Determine the (x, y) coordinate at the center of the cell enclosing the given text.  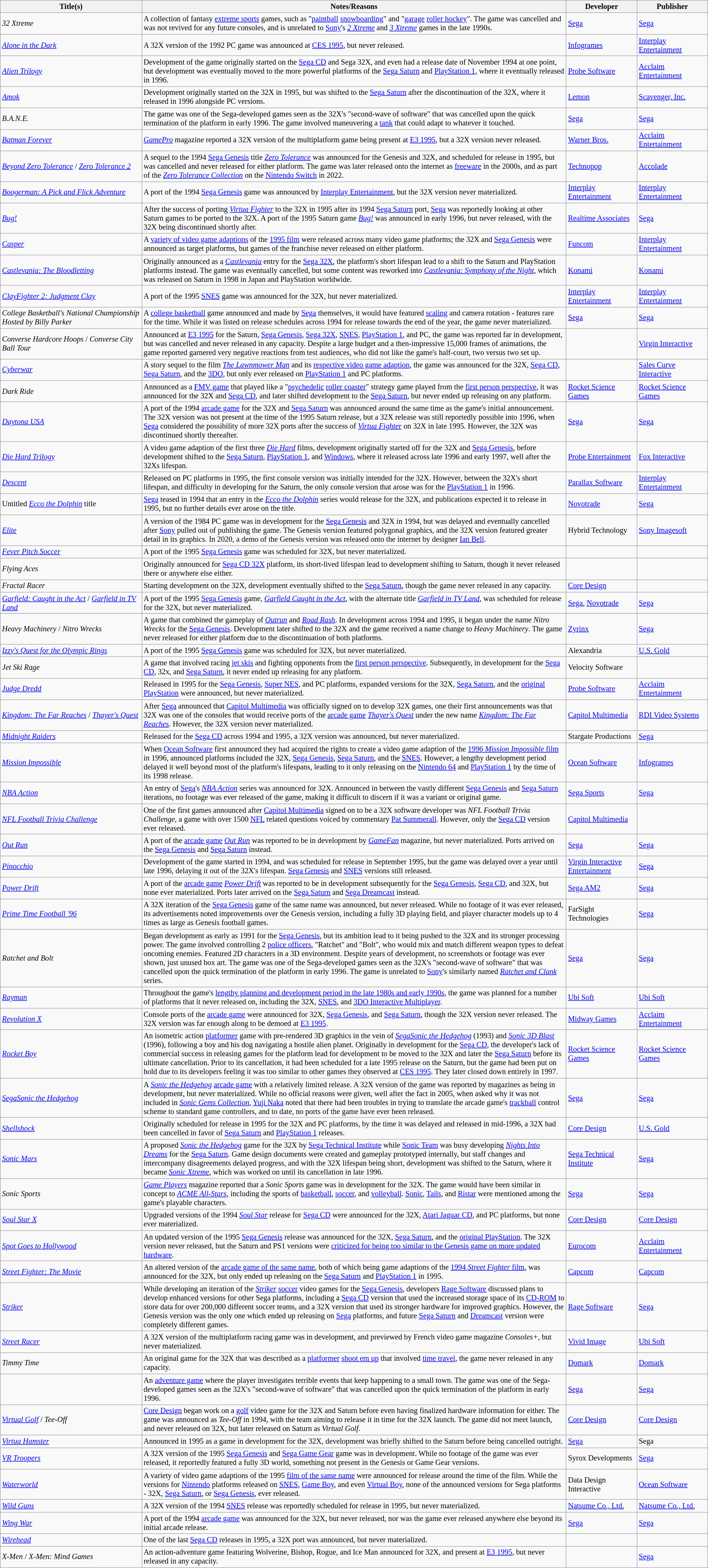
Striker (71, 1307)
Street Fighter: The Movie (71, 1272)
Converse Hardcore Hoops / Converse City Ball Tour (71, 344)
Dark Ride (71, 391)
Title(s) (71, 6)
Virtua Hamster (71, 1441)
GamePro magazine reported a 32X version of the multiplatform game being present at E3 1995, but a 32X version never released. (354, 140)
Alone in the Dark (71, 45)
Parallax Software (601, 483)
Die Hard Trilogy (71, 457)
Kingdom: The Far Reaches / Thayer's Quest (71, 715)
Virgin Interactive Entertainment (601, 867)
Amok (71, 97)
Fox Interactive (672, 457)
NFL Football Trivia Challenge (71, 819)
Lemon (601, 97)
Elite (71, 530)
College Basketball's National Championship Hosted by Billy Parker (71, 318)
Sega, Novotrade (601, 603)
Daytona USA (71, 421)
A 32X version of the 1994 SNES release was reportedly scheduled for release in 1995, but never materialized. (354, 1506)
Rayman (71, 998)
Virgin Interactive (672, 344)
Cyberwar (71, 370)
A 32X version of the 1992 PC game was announced at CES 1995, but never released. (354, 45)
Untitled Ecco the Dolphin title (71, 504)
SegaSonic the Hedgehog (71, 1098)
Hybrid Technology (601, 530)
Data Design Interactive (601, 1484)
Judge Dredd (71, 689)
Zyrinx (601, 629)
Sega Technical Institute (601, 1159)
Street Racer (71, 1342)
Scavenger, Inc. (672, 97)
Alexandria (601, 650)
Technopop (601, 166)
NBA Action (71, 793)
Power Drift (71, 888)
Heavy Machinery / Nitro Wrecks (71, 629)
Shellshock (71, 1128)
Castlevania: The Bloodletting (71, 270)
Publisher (672, 6)
Fractal Racer (71, 586)
Virtual Golf / Tee-Off (71, 1420)
Beyond Zero Tolerance / Zero Tolerance 2 (71, 166)
A port of the 1994 Sega Genesis game was announced by Interplay Entertainment, but the 32X version never materialized. (354, 192)
Sega AM2 (601, 888)
Notes/Reasons (354, 6)
Rage Software (601, 1307)
Out Run (71, 845)
Revolution X (71, 1019)
Warner Bros. (601, 140)
Sonic Sports (71, 1194)
Developer (601, 6)
Released for the Sega CD across 1994 and 1995, a 32X version was announced, but never materialized. (354, 737)
Mission Impossible (71, 762)
ClayFighter 2: Judgment Clay (71, 296)
Realtime Associates (601, 218)
Descent (71, 483)
VR Troopers (71, 1458)
Eurocom (601, 1246)
X-Men / X-Men: Mind Games (71, 1557)
Wild Guns (71, 1506)
Accolade (672, 166)
Vivid Image (601, 1342)
Spot Goes to Hollywood (71, 1246)
Sales Curve Interactive (672, 370)
An original game for the 32X that was described as a platformer shoot em up that involved time travel, the game never released in any capacity. (354, 1363)
Wing War (71, 1523)
Stargate Productions (601, 737)
Jet Ski Rage (71, 668)
One of the last Sega CD releases in 1995, a 32X port was announced, but never materialized. (354, 1540)
A port of the 1995 SNES game was announced for the 32X, but never materialized. (354, 296)
Garfield: Caught in the Act / Garfield in TV Land (71, 603)
Boogerman: A Pick and Flick Adventure (71, 192)
Sega Sports (601, 793)
Flying Aces (71, 569)
Midway Games (601, 1019)
32 Xtreme (71, 24)
B.A.N.E. (71, 119)
Waterworld (71, 1484)
Velocity Software (601, 668)
Syrox Developments (601, 1458)
Ratchet and Bolt (71, 958)
Sony Imagesoft (672, 530)
Prime Time Football '96 (71, 914)
Batman Forever (71, 140)
Sonic Mars (71, 1159)
Novotrade (601, 504)
Midnight Raiders (71, 737)
Bug! (71, 218)
Funcom (601, 244)
A 32X version of the multiplatform racing game was in development, and previewed by French video game magazine Consoles+, but never materialized. (354, 1342)
Wirehead (71, 1540)
Alien Trilogy (71, 71)
FarSight Technologies (601, 914)
Izzy's Quest for the Olympic Rings (71, 650)
Probe Entertainment (601, 457)
Casper (71, 244)
Starting development on the 32X, development eventually shifted to the Sega Saturn, though the game never released in any capacity. (354, 586)
Pinocchio (71, 867)
RDI Video Systems (672, 715)
Soul Star X (71, 1220)
Announced in 1995 as a game in development for the 32X, development was briefly shifted to the Saturn before being cancelled outright. (354, 1441)
Rocket Boy (71, 1054)
Fever Pitch Soccer (71, 552)
Timmy Time (71, 1363)
